For the text-containing cell, return its midpoint in [x, y] coordinate format. 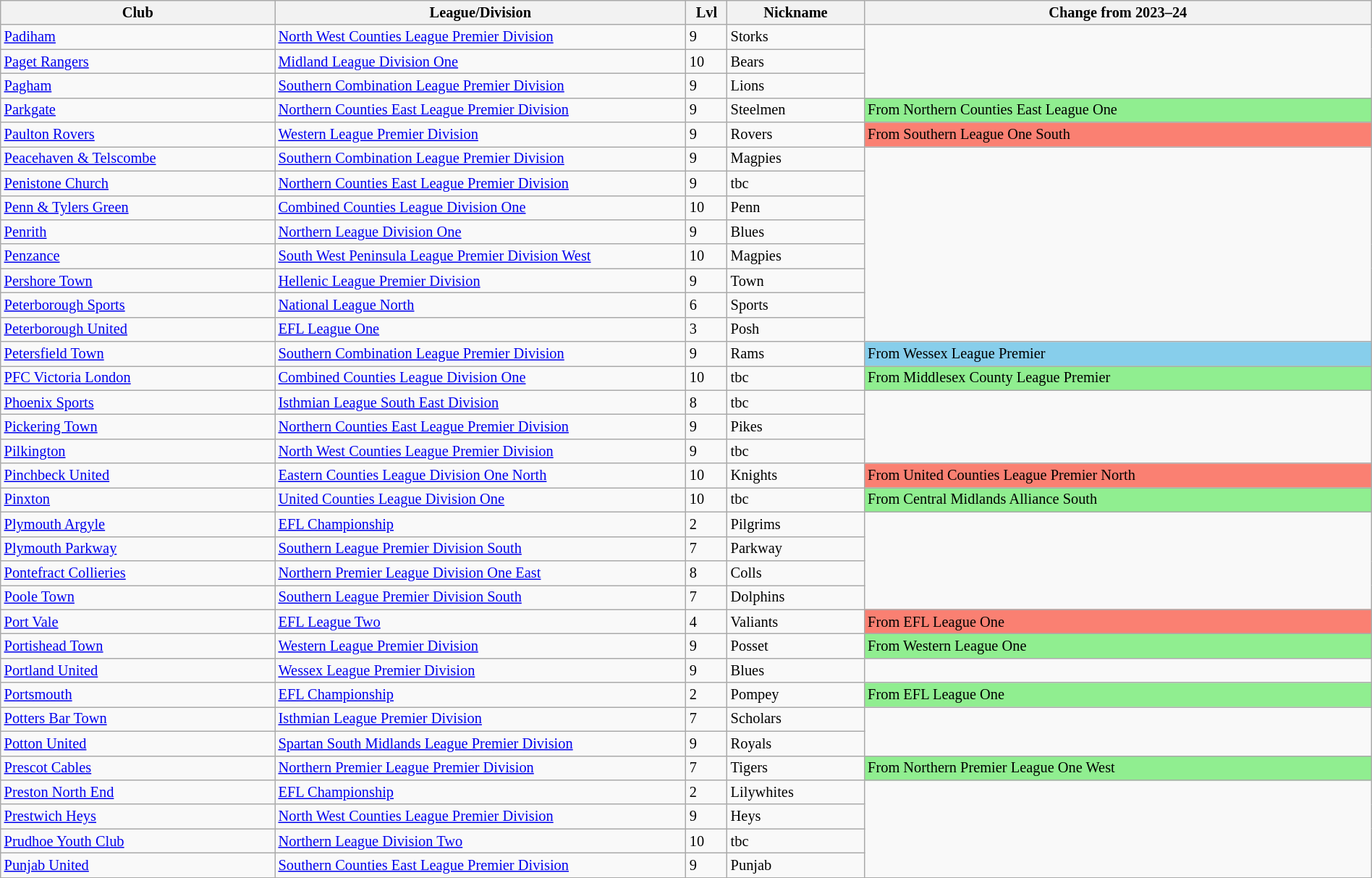
Spartan South Midlands League Premier Division [480, 743]
National League North [480, 305]
Pinchbeck United [137, 476]
Parkgate [137, 110]
Penzance [137, 256]
South West Peninsula League Premier Division West [480, 256]
Club [137, 12]
Nickname [796, 12]
From Northern Counties East League One [1117, 110]
Heys [796, 816]
Scholars [796, 719]
Northern Premier League Division One East [480, 573]
Penrith [137, 232]
Lvl [706, 12]
Pinxton [137, 499]
Portishead Town [137, 646]
Knights [796, 476]
Pilkington [137, 451]
Punjab [796, 865]
From United Counties League Premier North [1117, 476]
Posset [796, 646]
Penn [796, 208]
Eastern Counties League Division One North [480, 476]
Paget Rangers [137, 62]
Paulton Rovers [137, 135]
Peacehaven & Telscombe [137, 159]
Rams [796, 354]
PFC Victoria London [137, 378]
Pershore Town [137, 281]
Pickering Town [137, 426]
Phoenix Sports [137, 402]
Hellenic League Premier Division [480, 281]
Northern League Division Two [480, 841]
4 [706, 622]
Pontefract Collieries [137, 573]
Padiham [137, 37]
Port Vale [137, 622]
Lions [796, 85]
From Southern League One South [1117, 135]
Poole Town [137, 597]
Northern Premier League Premier Division [480, 768]
Isthmian League Premier Division [480, 719]
Prescot Cables [137, 768]
Northern League Division One [480, 232]
Pagham [137, 85]
Preston North End [137, 792]
Colls [796, 573]
Lilywhites [796, 792]
Sports [796, 305]
Town [796, 281]
Southern Counties East League Premier Division [480, 865]
Change from 2023–24 [1117, 12]
Potters Bar Town [137, 719]
EFL League Two [480, 622]
Prestwich Heys [137, 816]
Plymouth Parkway [137, 549]
United Counties League Division One [480, 499]
Pompey [796, 695]
Plymouth Argyle [137, 524]
6 [706, 305]
Penn & Tylers Green [137, 208]
Wessex League Premier Division [480, 670]
3 [706, 329]
Dolphins [796, 597]
Storks [796, 37]
Pilgrims [796, 524]
Royals [796, 743]
Valiants [796, 622]
Portland United [137, 670]
From Wessex League Premier [1117, 354]
From Middlesex County League Premier [1117, 378]
Petersfield Town [137, 354]
Pikes [796, 426]
Parkway [796, 549]
EFL League One [480, 329]
From Western League One [1117, 646]
Prudhoe Youth Club [137, 841]
Peterborough Sports [137, 305]
Steelmen [796, 110]
Rovers [796, 135]
Isthmian League South East Division [480, 402]
Posh [796, 329]
League/Division [480, 12]
Tigers [796, 768]
From Central Midlands Alliance South [1117, 499]
Midland League Division One [480, 62]
Peterborough United [137, 329]
Bears [796, 62]
Portsmouth [137, 695]
From Northern Premier League One West [1117, 768]
Punjab United [137, 865]
Potton United [137, 743]
Penistone Church [137, 183]
